Return the (x, y) coordinate for the center point of the cell that contains the specified text.  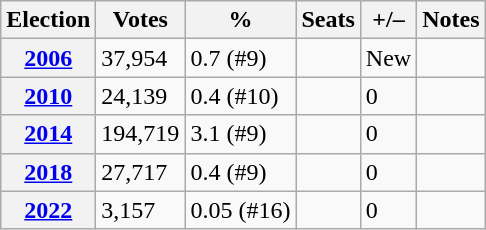
194,719 (140, 134)
0.7 (#9) (240, 58)
0.05 (#16) (240, 210)
Election (48, 20)
0.4 (#9) (240, 172)
24,139 (140, 96)
37,954 (140, 58)
2006 (48, 58)
3.1 (#9) (240, 134)
New (388, 58)
Seats (328, 20)
3,157 (140, 210)
2018 (48, 172)
2014 (48, 134)
2010 (48, 96)
27,717 (140, 172)
0.4 (#10) (240, 96)
Votes (140, 20)
2022 (48, 210)
+/– (388, 20)
% (240, 20)
Notes (451, 20)
